Capture the cell that displays the provided text and extract its (X, Y) central coordinate. 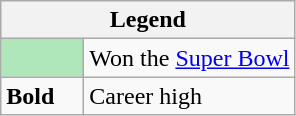
Legend (148, 20)
Career high (190, 96)
Won the Super Bowl (190, 58)
Bold (42, 96)
